Scan for the cell matching the given text and deliver its (X, Y) coordinate at center. 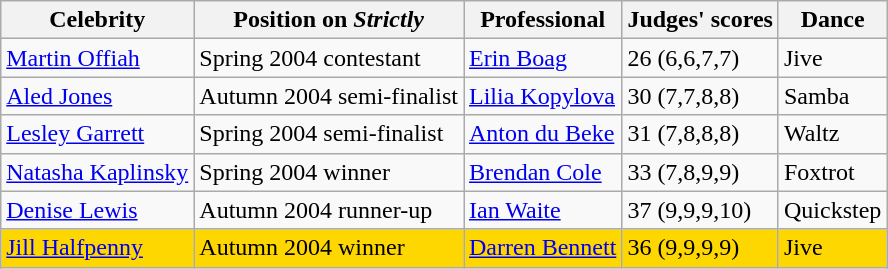
Brendan Cole (543, 172)
Erin Boag (543, 58)
Spring 2004 winner (329, 172)
Spring 2004 contestant (329, 58)
Judges' scores (700, 20)
Anton du Beke (543, 134)
Professional (543, 20)
Autumn 2004 semi-finalist (329, 96)
Autumn 2004 winner (329, 248)
Lesley Garrett (98, 134)
31 (7,8,8,8) (700, 134)
26 (6,6,7,7) (700, 58)
Martin Offiah (98, 58)
37 (9,9,9,10) (700, 210)
Samba (832, 96)
Denise Lewis (98, 210)
33 (7,8,9,9) (700, 172)
30 (7,7,8,8) (700, 96)
Autumn 2004 runner-up (329, 210)
Foxtrot (832, 172)
Waltz (832, 134)
Spring 2004 semi-finalist (329, 134)
Jill Halfpenny (98, 248)
36 (9,9,9,9) (700, 248)
Darren Bennett (543, 248)
Natasha Kaplinsky (98, 172)
Position on Strictly (329, 20)
Quickstep (832, 210)
Lilia Kopylova (543, 96)
Ian Waite (543, 210)
Celebrity (98, 20)
Aled Jones (98, 96)
Dance (832, 20)
